Provide the [X, Y] coordinate of the cell's center where the given text is located.  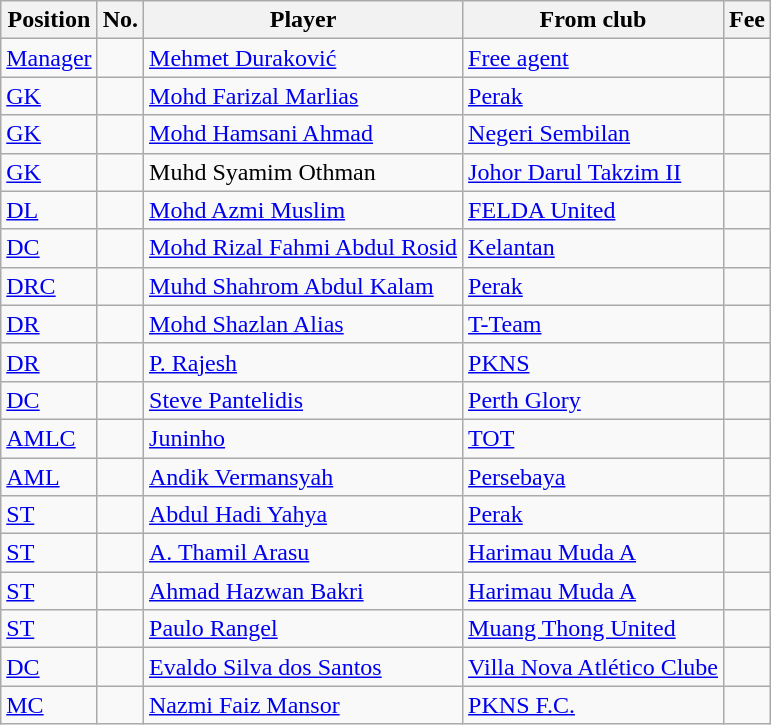
FELDA United [594, 210]
Free agent [594, 58]
A. Thamil Arasu [304, 553]
Johor Darul Takzim II [594, 172]
Mohd Hamsani Ahmad [304, 134]
Steve Pantelidis [304, 400]
P. Rajesh [304, 362]
Mohd Rizal Fahmi Abdul Rosid [304, 248]
No. [120, 20]
Paulo Rangel [304, 629]
Villa Nova Atlético Clube [594, 667]
Mohd Azmi Muslim [304, 210]
AMLC [49, 438]
AML [49, 477]
Negeri Sembilan [594, 134]
Muhd Shahrom Abdul Kalam [304, 286]
Kelantan [594, 248]
T-Team [594, 324]
TOT [594, 438]
DL [49, 210]
Fee [746, 20]
DRC [49, 286]
Persebaya [594, 477]
Mohd Shazlan Alias [304, 324]
Mohd Farizal Marlias [304, 96]
Andik Vermansyah [304, 477]
Abdul Hadi Yahya [304, 515]
Nazmi Faiz Mansor [304, 705]
PKNS F.C. [594, 705]
Perth Glory [594, 400]
Juninho [304, 438]
Ahmad Hazwan Bakri [304, 591]
Manager [49, 58]
PKNS [594, 362]
Mehmet Duraković [304, 58]
Muhd Syamim Othman [304, 172]
From club [594, 20]
MC [49, 705]
Player [304, 20]
Position [49, 20]
Muang Thong United [594, 629]
Evaldo Silva dos Santos [304, 667]
